Pinpoint the cell where the given text exists, returning its [x, y] midpoint coordinate. 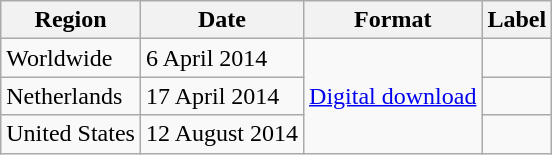
Region [71, 20]
United States [71, 134]
Worldwide [71, 58]
17 April 2014 [222, 96]
12 August 2014 [222, 134]
Date [222, 20]
Digital download [393, 96]
6 April 2014 [222, 58]
Label [517, 20]
Netherlands [71, 96]
Format [393, 20]
